For the text-containing cell, return its midpoint in [x, y] coordinate format. 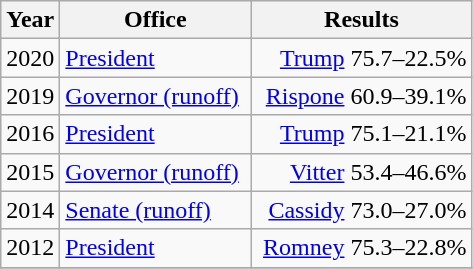
Trump 75.1–21.1% [362, 134]
Year [30, 20]
2020 [30, 58]
2015 [30, 172]
Senate (runoff) [156, 210]
Romney 75.3–22.8% [362, 248]
Trump 75.7–22.5% [362, 58]
Cassidy 73.0–27.0% [362, 210]
2019 [30, 96]
Rispone 60.9–39.1% [362, 96]
2016 [30, 134]
Office [156, 20]
Vitter 53.4–46.6% [362, 172]
Results [362, 20]
2012 [30, 248]
2014 [30, 210]
